Capture the cell that displays the provided text and extract its [x, y] central coordinate. 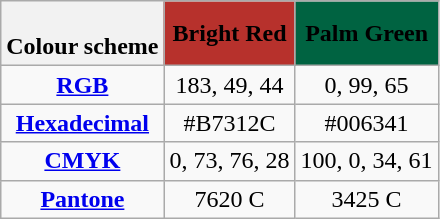
Palm Green [366, 34]
Bright Red [230, 34]
100, 0, 34, 61 [366, 161]
7620 C [230, 199]
Colour scheme [82, 34]
Hexadecimal [82, 123]
#006341 [366, 123]
0, 99, 65 [366, 85]
CMYK [82, 161]
183, 49, 44 [230, 85]
3425 C [366, 199]
RGB [82, 85]
#B7312C [230, 123]
Pantone [82, 199]
0, 73, 76, 28 [230, 161]
